Provide the [x, y] coordinate of the cell's center where the given text is located.  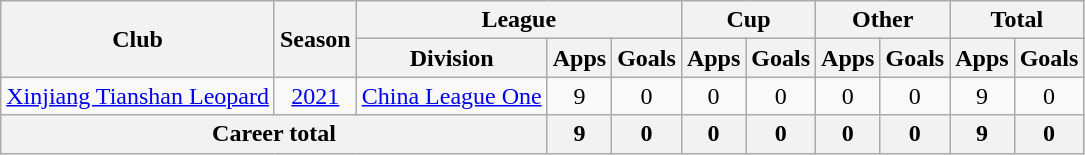
China League One [452, 96]
Club [138, 39]
2021 [315, 96]
Cup [748, 20]
Career total [274, 134]
Xinjiang Tianshan Leopard [138, 96]
League [518, 20]
Other [883, 20]
Total [1017, 20]
Division [452, 58]
Season [315, 39]
